Return the [X, Y] coordinate for the center point of the cell that contains the specified text.  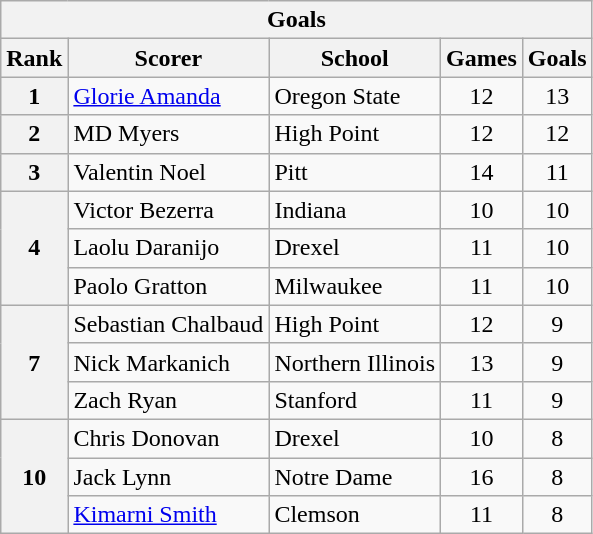
3 [34, 172]
Notre Dame [355, 477]
Paolo Gratton [168, 286]
Laolu Daranijo [168, 248]
Indiana [355, 210]
Stanford [355, 400]
Milwaukee [355, 286]
Oregon State [355, 96]
Kimarni Smith [168, 515]
Victor Bezerra [168, 210]
MD Myers [168, 134]
7 [34, 362]
Zach Ryan [168, 400]
Games [482, 58]
2 [34, 134]
14 [482, 172]
Nick Markanich [168, 362]
Scorer [168, 58]
16 [482, 477]
Clemson [355, 515]
Rank [34, 58]
School [355, 58]
Glorie Amanda [168, 96]
Northern Illinois [355, 362]
4 [34, 248]
Pitt [355, 172]
Sebastian Chalbaud [168, 324]
Valentin Noel [168, 172]
1 [34, 96]
Jack Lynn [168, 477]
Chris Donovan [168, 438]
